Identify which cell holds the provided text, then report its [x, y] central coordinate. 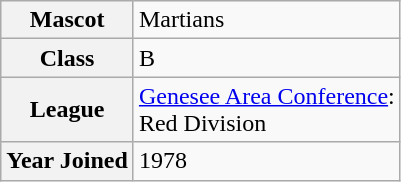
Martians [266, 20]
League [68, 110]
Mascot [68, 20]
Class [68, 58]
1978 [266, 161]
B [266, 58]
Year Joined [68, 161]
Genesee Area Conference: Red Division [266, 110]
